Capture the cell that displays the provided text and extract its [X, Y] central coordinate. 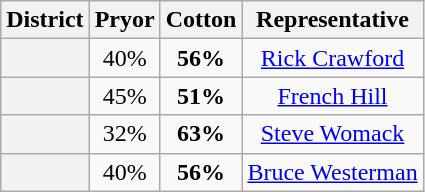
45% [124, 96]
Bruce Westerman [332, 172]
French Hill [332, 96]
Steve Womack [332, 134]
63% [201, 134]
Representative [332, 20]
Cotton [201, 20]
District [45, 20]
Rick Crawford [332, 58]
32% [124, 134]
Pryor [124, 20]
51% [201, 96]
